Determine the (x, y) coordinate at the center of the cell enclosing the given text.  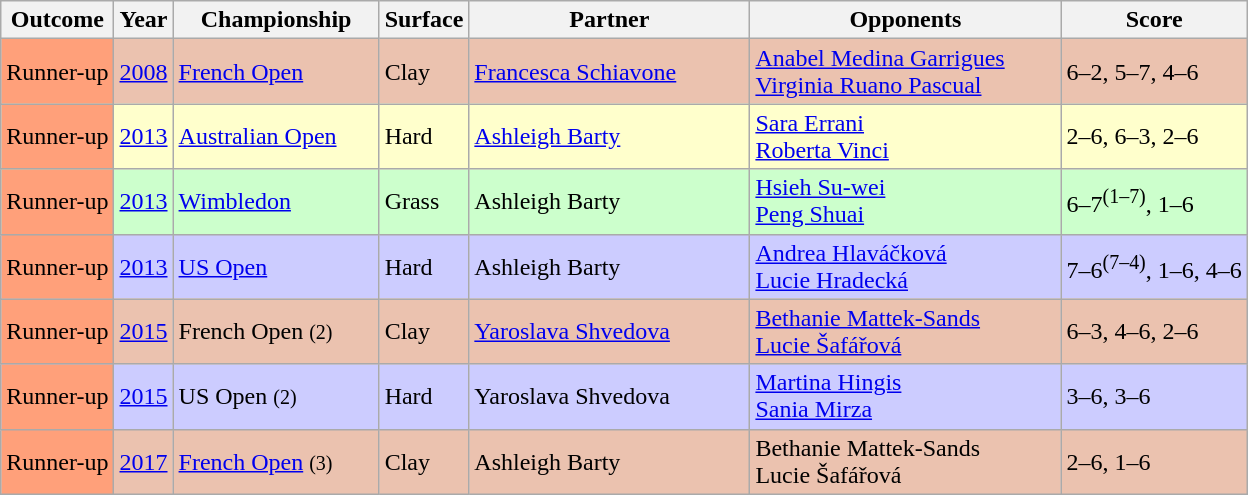
6–7(1–7), 1–6 (1154, 202)
Andrea Hlaváčková Lucie Hradecká (906, 266)
Outcome (58, 20)
French Open (3) (276, 462)
2008 (144, 72)
French Open (276, 72)
French Open (2) (276, 332)
Hsieh Su-wei Peng Shuai (906, 202)
US Open (276, 266)
Championship (276, 20)
7–6(7–4), 1–6, 4–6 (1154, 266)
6–3, 4–6, 2–6 (1154, 332)
Sara Errani Roberta Vinci (906, 136)
2–6, 1–6 (1154, 462)
Score (1154, 20)
US Open (2) (276, 396)
2–6, 6–3, 2–6 (1154, 136)
Opponents (906, 20)
Grass (424, 202)
Wimbledon (276, 202)
3–6, 3–6 (1154, 396)
Australian Open (276, 136)
6–2, 5–7, 4–6 (1154, 72)
Year (144, 20)
Francesca Schiavone (610, 72)
Surface (424, 20)
2017 (144, 462)
Martina Hingis Sania Mirza (906, 396)
Anabel Medina Garrigues Virginia Ruano Pascual (906, 72)
Partner (610, 20)
